Pinpoint the cell where the given text exists, returning its [X, Y] midpoint coordinate. 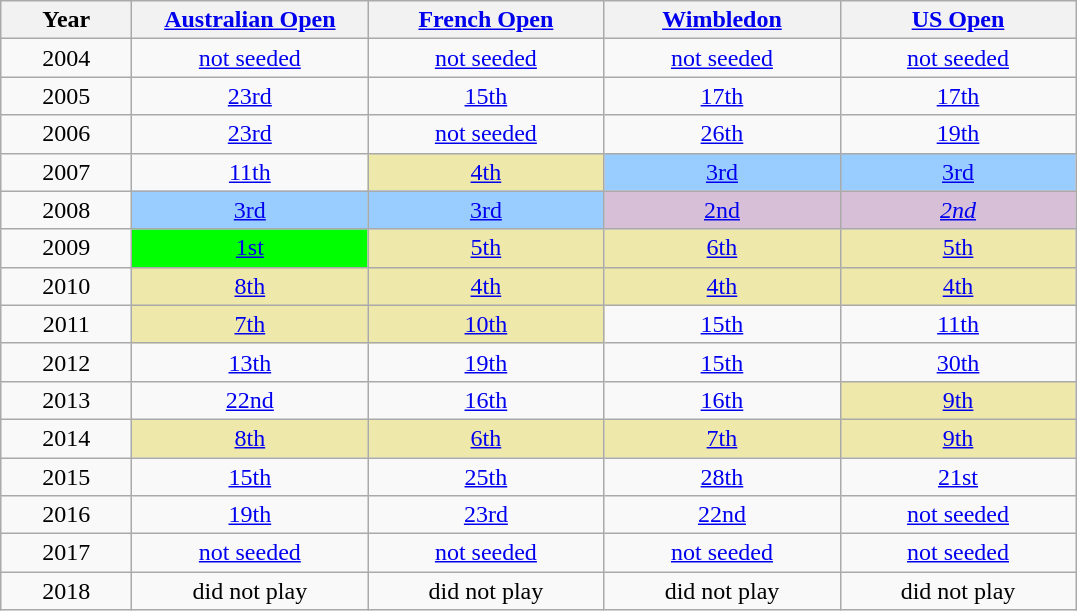
2012 [66, 362]
French Open [486, 20]
2009 [66, 248]
2015 [66, 477]
Year [66, 20]
2006 [66, 134]
13th [250, 362]
21st [958, 477]
US Open [958, 20]
10th [486, 324]
2017 [66, 553]
2008 [66, 210]
2007 [66, 172]
2018 [66, 591]
2005 [66, 96]
30th [958, 362]
1st [250, 248]
2011 [66, 324]
28th [722, 477]
2014 [66, 438]
Australian Open [250, 20]
2013 [66, 400]
Wimbledon [722, 20]
2016 [66, 515]
25th [486, 477]
26th [722, 134]
2004 [66, 58]
2010 [66, 286]
